From the cell containing the given text, extract its center point as (x, y) coordinate. 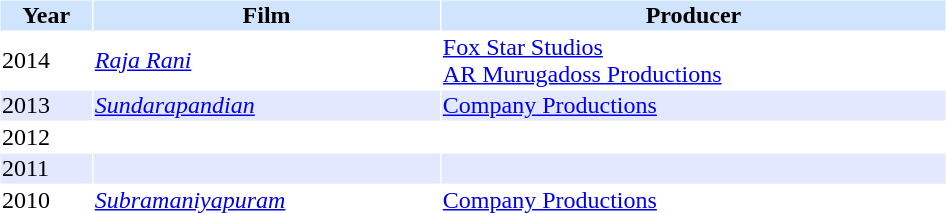
2012 (46, 137)
Film (266, 15)
Fox Star StudiosAR Murugadoss Productions (693, 60)
Year (46, 15)
2013 (46, 105)
Raja Rani (266, 60)
Company Productions (693, 105)
2011 (46, 169)
2014 (46, 60)
Sundarapandian (266, 105)
Producer (693, 15)
